Detect which cell encompasses the target text, then output its [X, Y] center coordinate. 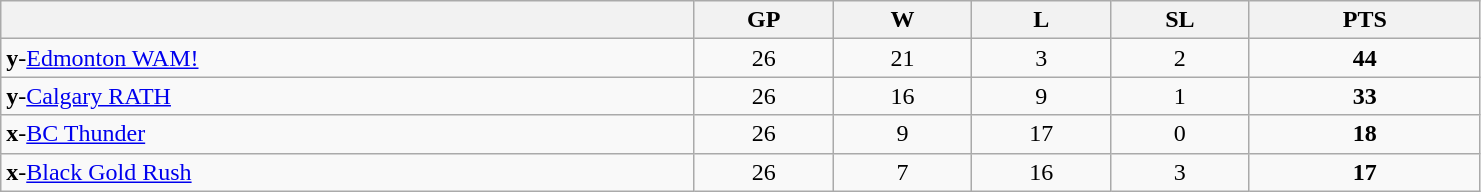
y-Edmonton WAM! [348, 58]
x-BC Thunder [348, 134]
x-Black Gold Rush [348, 172]
33 [1364, 96]
0 [1180, 134]
PTS [1364, 20]
GP [764, 20]
SL [1180, 20]
y-Calgary RATH [348, 96]
44 [1364, 58]
7 [902, 172]
W [902, 20]
18 [1364, 134]
1 [1180, 96]
L [1042, 20]
21 [902, 58]
2 [1180, 58]
